Find where the given text appears and provide that cell's center as (x, y) coordinate. 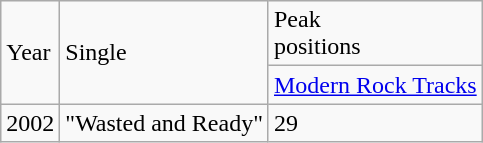
29 (375, 123)
Peakpositions (375, 34)
2002 (30, 123)
"Wasted and Ready" (164, 123)
Single (164, 52)
Modern Rock Tracks (375, 85)
Year (30, 52)
